Provide the (x, y) coordinate of the cell's center where the given text is located.  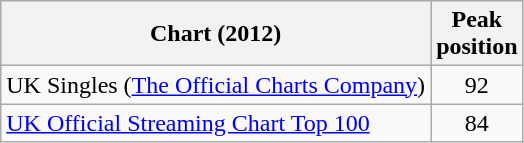
UK Official Streaming Chart Top 100 (216, 123)
92 (477, 85)
84 (477, 123)
Peakposition (477, 34)
UK Singles (The Official Charts Company) (216, 85)
Chart (2012) (216, 34)
